Locate the cell with the specified text and output its [X, Y] center coordinate. 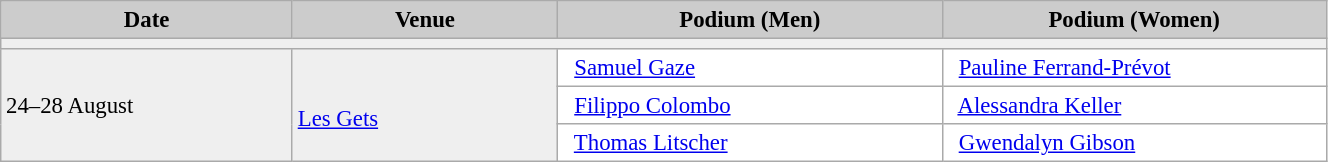
Samuel Gaze [750, 68]
Thomas Litscher [750, 143]
Pauline Ferrand-Prévot [1134, 68]
Filippo Colombo [750, 106]
Date [147, 20]
Venue [424, 20]
Alessandra Keller [1134, 106]
24–28 August [147, 106]
Les Gets [424, 106]
Podium (Women) [1134, 20]
Podium (Men) [750, 20]
Gwendalyn Gibson [1134, 143]
